Determine the [x, y] coordinate at the center of the cell enclosing the given text.  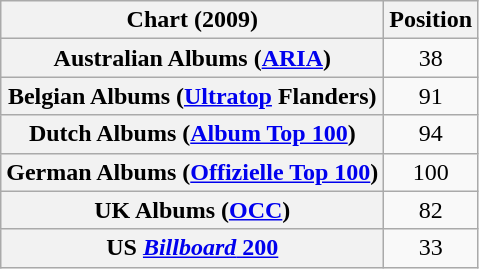
Dutch Albums (Album Top 100) [192, 134]
Australian Albums (ARIA) [192, 58]
100 [431, 172]
German Albums (Offizielle Top 100) [192, 172]
38 [431, 58]
Chart (2009) [192, 20]
33 [431, 248]
US Billboard 200 [192, 248]
Belgian Albums (Ultratop Flanders) [192, 96]
91 [431, 96]
Position [431, 20]
UK Albums (OCC) [192, 210]
82 [431, 210]
94 [431, 134]
